Find where the given text appears and provide that cell's center as [X, Y] coordinate. 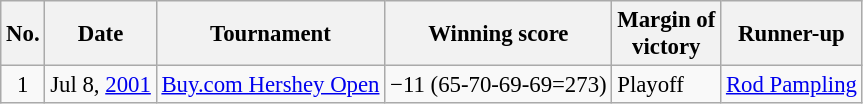
Tournament [270, 34]
Date [100, 34]
1 [23, 85]
−11 (65-70-69-69=273) [498, 85]
Winning score [498, 34]
No. [23, 34]
Runner-up [792, 34]
Margin ofvictory [666, 34]
Playoff [666, 85]
Buy.com Hershey Open [270, 85]
Jul 8, 2001 [100, 85]
Rod Pampling [792, 85]
